Identify which cell holds the provided text, then report its (x, y) central coordinate. 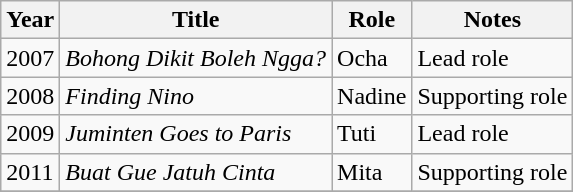
2011 (30, 172)
Juminten Goes to Paris (196, 134)
Mita (372, 172)
Buat Gue Jatuh Cinta (196, 172)
2007 (30, 58)
2008 (30, 96)
Finding Nino (196, 96)
Bohong Dikit Boleh Ngga? (196, 58)
Ocha (372, 58)
Notes (492, 20)
Nadine (372, 96)
2009 (30, 134)
Title (196, 20)
Year (30, 20)
Role (372, 20)
Tuti (372, 134)
